Output the (X, Y) coordinate of the center of the cell containing the given text.  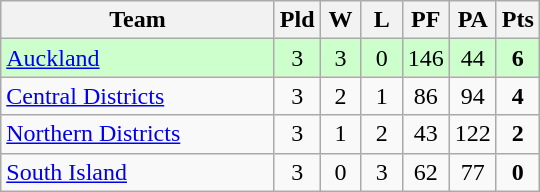
6 (518, 58)
Pld (297, 20)
86 (426, 96)
Auckland (138, 58)
146 (426, 58)
94 (472, 96)
Northern Districts (138, 134)
122 (472, 134)
Pts (518, 20)
PA (472, 20)
4 (518, 96)
South Island (138, 172)
W (340, 20)
L (382, 20)
44 (472, 58)
43 (426, 134)
Central Districts (138, 96)
62 (426, 172)
77 (472, 172)
PF (426, 20)
Team (138, 20)
